Output the (x, y) coordinate of the center of the cell containing the given text.  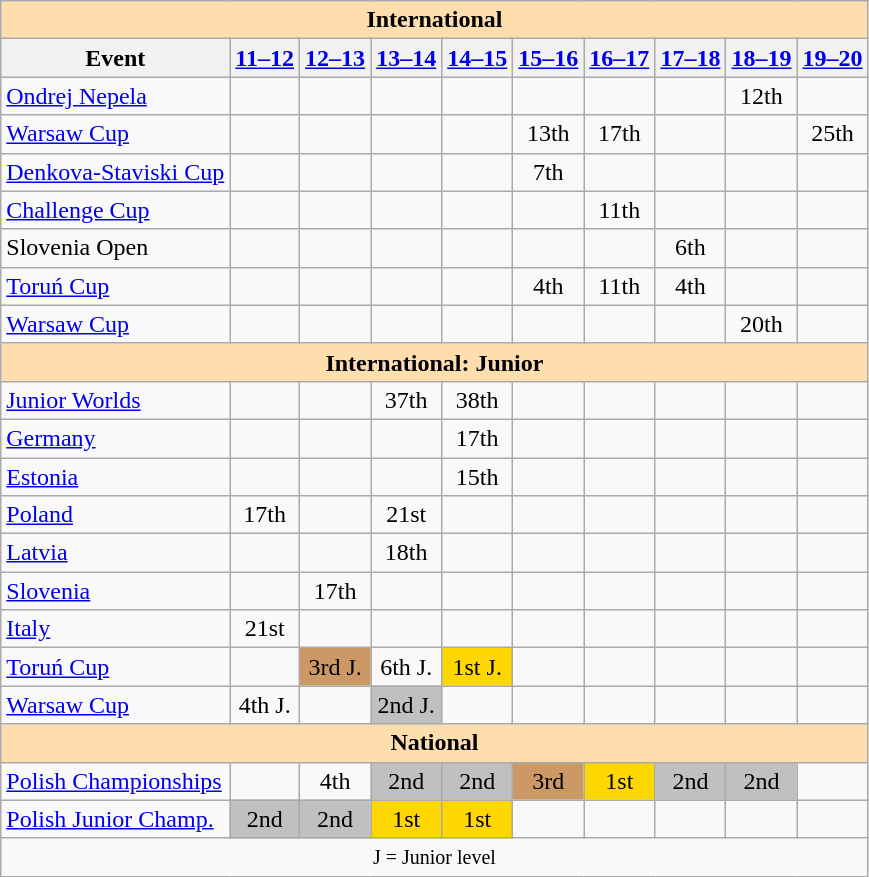
Italy (116, 629)
11–12 (265, 58)
Junior Worlds (116, 400)
13th (548, 134)
Poland (116, 515)
17–18 (690, 58)
16–17 (620, 58)
International (434, 20)
2nd J. (406, 705)
14–15 (478, 58)
Latvia (116, 553)
Event (116, 58)
15–16 (548, 58)
Germany (116, 438)
Ondrej Nepela (116, 96)
15th (478, 477)
13–14 (406, 58)
6th J. (406, 667)
38th (478, 400)
20th (762, 324)
12th (762, 96)
19–20 (832, 58)
18th (406, 553)
Challenge Cup (116, 210)
18–19 (762, 58)
4th J. (265, 705)
3rd (548, 781)
Estonia (116, 477)
Polish Championships (116, 781)
6th (690, 248)
3rd J. (336, 667)
Slovenia (116, 591)
25th (832, 134)
12–13 (336, 58)
7th (548, 172)
International: Junior (434, 362)
1st J. (478, 667)
Denkova-Staviski Cup (116, 172)
National (434, 743)
37th (406, 400)
J = Junior level (434, 857)
Polish Junior Champ. (116, 819)
Slovenia Open (116, 248)
